Extract the (x, y) coordinate from the center of the cell holding the provided text.  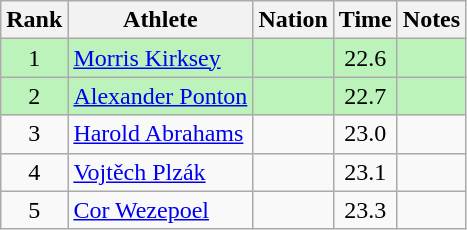
2 (34, 96)
Alexander Ponton (160, 96)
3 (34, 134)
1 (34, 58)
Morris Kirksey (160, 58)
Athlete (160, 20)
Cor Wezepoel (160, 210)
Time (365, 20)
Notes (431, 20)
22.6 (365, 58)
23.1 (365, 172)
5 (34, 210)
4 (34, 172)
Nation (293, 20)
23.0 (365, 134)
22.7 (365, 96)
Vojtěch Plzák (160, 172)
23.3 (365, 210)
Rank (34, 20)
Harold Abrahams (160, 134)
